Output the [X, Y] coordinate of the center of the cell containing the given text.  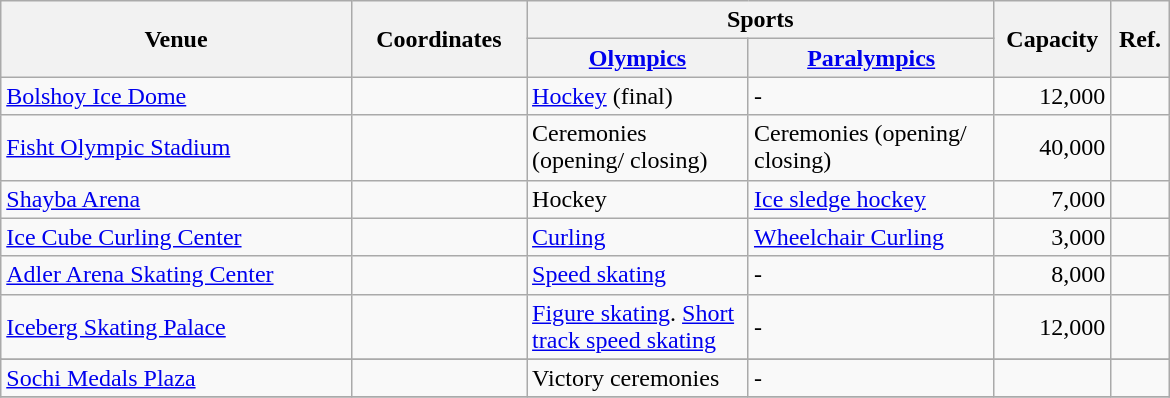
Sochi Medals Plaza [176, 378]
40,000 [1052, 148]
Ice sledge hockey [870, 199]
Paralympics [870, 58]
Adler Arena Skating Center [176, 275]
3,000 [1052, 237]
Fisht Olympic Stadium [176, 148]
Sports [760, 20]
Hockey [638, 199]
Hockey (final) [638, 96]
Curling [638, 237]
Olympics [638, 58]
Venue [176, 39]
Bolshoy Ice Dome [176, 96]
Shayba Arena [176, 199]
Speed skating [638, 275]
Coordinates [438, 39]
Iceberg Skating Palace [176, 326]
Ice Cube Curling Center [176, 237]
Figure skating. Short track speed skating [638, 326]
Wheelchair Curling [870, 237]
8,000 [1052, 275]
Capacity [1052, 39]
Ref. [1140, 39]
7,000 [1052, 199]
Victory ceremonies [638, 378]
